Output the (x, y) coordinate of the center of the cell containing the given text.  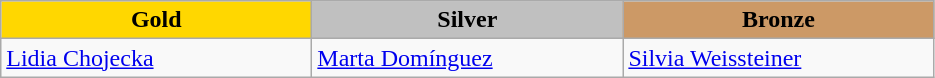
Marta Domínguez (468, 58)
Gold (156, 20)
Silver (468, 20)
Silvia Weissteiner (778, 58)
Lidia Chojecka (156, 58)
Bronze (778, 20)
